Search for the cell housing the specified text and yield its (X, Y) center coordinate. 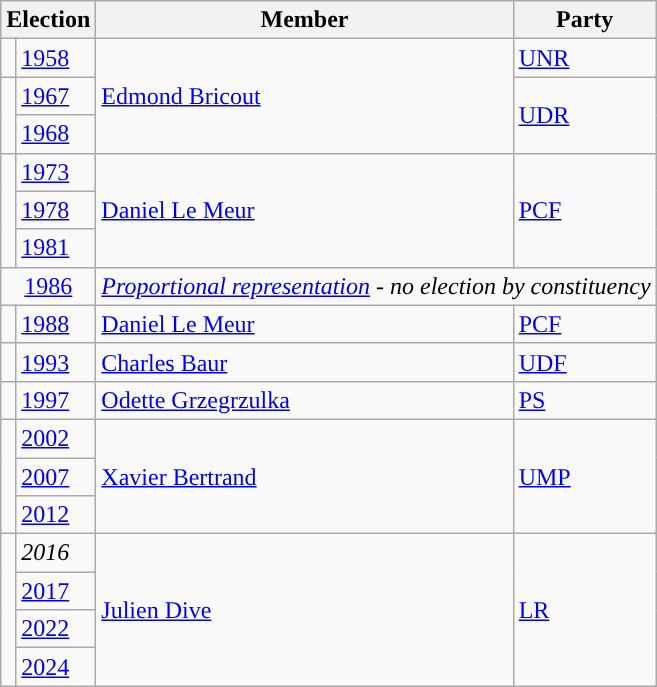
UDF (584, 362)
1978 (56, 210)
Xavier Bertrand (304, 476)
UMP (584, 476)
1967 (56, 96)
2007 (56, 477)
Edmond Bricout (304, 96)
Odette Grzegrzulka (304, 400)
2012 (56, 515)
PS (584, 400)
LR (584, 610)
1986 (48, 286)
2017 (56, 591)
UNR (584, 58)
Julien Dive (304, 610)
2002 (56, 438)
2024 (56, 667)
UDR (584, 115)
1958 (56, 58)
Election (48, 20)
1993 (56, 362)
1973 (56, 172)
Proportional representation - no election by constituency (376, 286)
1968 (56, 134)
1981 (56, 248)
2016 (56, 553)
1988 (56, 324)
2022 (56, 629)
1997 (56, 400)
Party (584, 20)
Charles Baur (304, 362)
Member (304, 20)
